Scan for the cell matching the given text and deliver its (X, Y) coordinate at center. 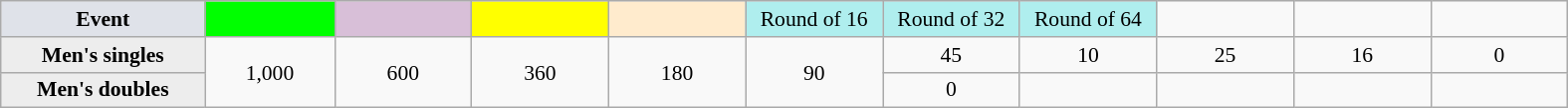
Men's singles (104, 55)
360 (541, 72)
Men's doubles (104, 90)
10 (1088, 55)
90 (814, 72)
Round of 64 (1088, 19)
Event (104, 19)
Round of 32 (951, 19)
45 (951, 55)
600 (403, 72)
16 (1362, 55)
Round of 16 (814, 19)
180 (677, 72)
25 (1226, 55)
1,000 (270, 72)
